Output the [X, Y] coordinate of the center of the cell containing the given text.  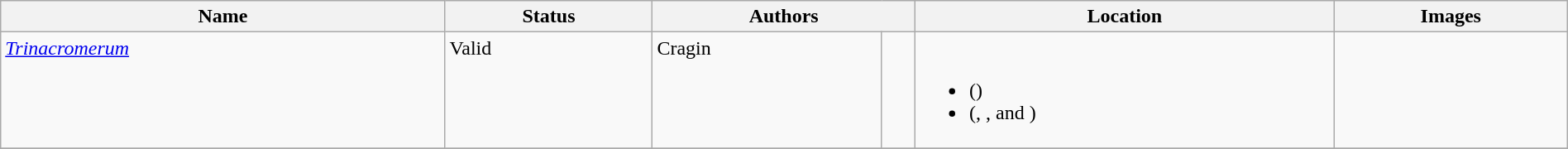
Cragin [767, 90]
() (, , and ) [1125, 90]
Status [549, 17]
Name [223, 17]
Location [1125, 17]
Valid [549, 90]
Authors [784, 17]
Trinacromerum [223, 90]
Images [1451, 17]
